Pinpoint the cell where the given text exists, returning its (x, y) midpoint coordinate. 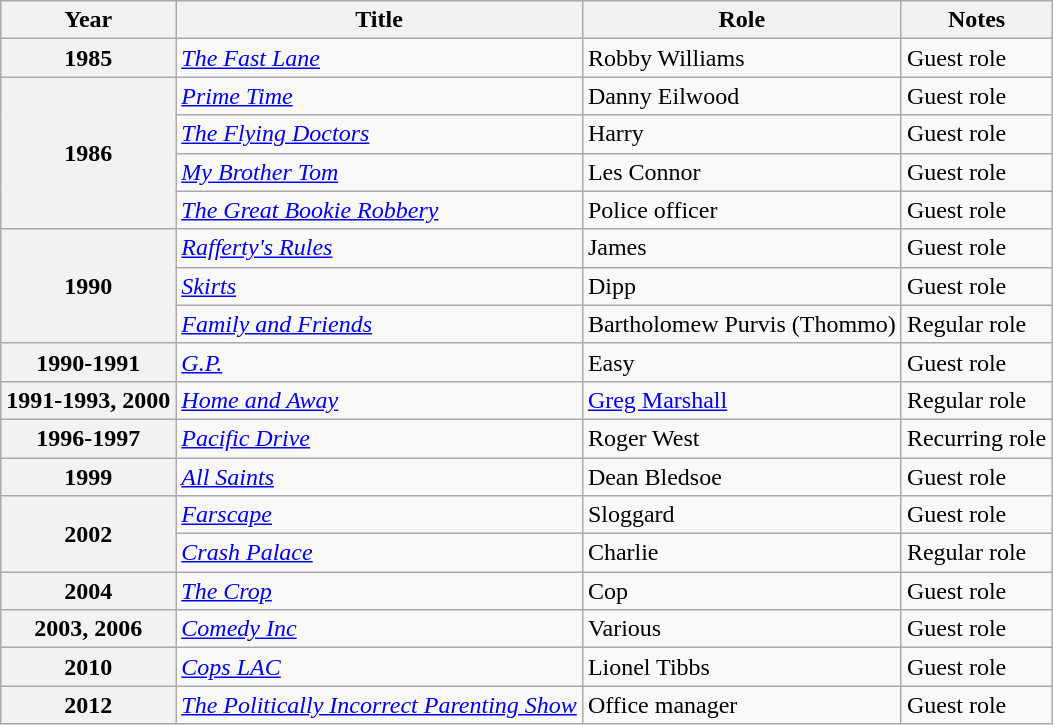
The Crop (380, 591)
Harry (742, 134)
Comedy Inc (380, 629)
Farscape (380, 515)
2002 (88, 534)
Robby Williams (742, 58)
1990 (88, 286)
Role (742, 20)
Crash Palace (380, 553)
Year (88, 20)
1999 (88, 477)
1990-1991 (88, 362)
All Saints (380, 477)
Cops LAC (380, 667)
1985 (88, 58)
Skirts (380, 286)
Family and Friends (380, 324)
Recurring role (976, 438)
The Fast Lane (380, 58)
Lionel Tibbs (742, 667)
1991-1993, 2000 (88, 400)
G.P. (380, 362)
Pacific Drive (380, 438)
Office manager (742, 705)
1986 (88, 153)
Charlie (742, 553)
James (742, 248)
1996-1997 (88, 438)
Title (380, 20)
2010 (88, 667)
Easy (742, 362)
Police officer (742, 210)
My Brother Tom (380, 172)
Danny Eilwood (742, 96)
Les Connor (742, 172)
Bartholomew Purvis (Thommo) (742, 324)
2003, 2006 (88, 629)
The Great Bookie Robbery (380, 210)
Roger West (742, 438)
Dipp (742, 286)
Sloggard (742, 515)
Prime Time (380, 96)
The Politically Incorrect Parenting Show (380, 705)
Cop (742, 591)
2012 (88, 705)
Greg Marshall (742, 400)
The Flying Doctors (380, 134)
Notes (976, 20)
Dean Bledsoe (742, 477)
Rafferty's Rules (380, 248)
2004 (88, 591)
Home and Away (380, 400)
Various (742, 629)
